Search for the cell housing the specified text and yield its (X, Y) center coordinate. 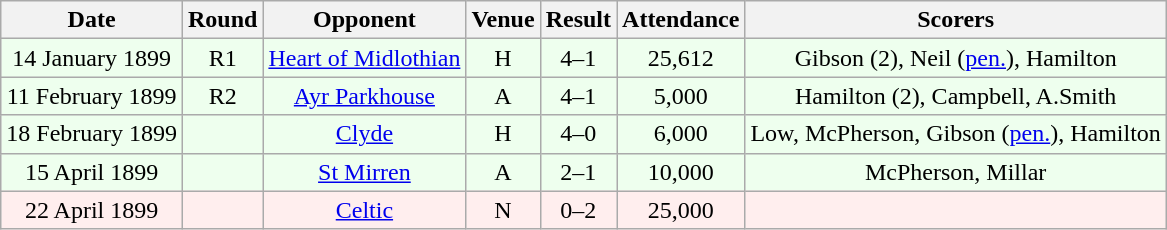
N (503, 210)
22 April 1899 (92, 210)
25,612 (681, 58)
Venue (503, 20)
Heart of Midlothian (364, 58)
25,000 (681, 210)
6,000 (681, 134)
Low, McPherson, Gibson (pen.), Hamilton (956, 134)
0–2 (578, 210)
Hamilton (2), Campbell, A.Smith (956, 96)
11 February 1899 (92, 96)
Opponent (364, 20)
4–0 (578, 134)
Round (222, 20)
Celtic (364, 210)
Scorers (956, 20)
18 February 1899 (92, 134)
5,000 (681, 96)
14 January 1899 (92, 58)
10,000 (681, 172)
Clyde (364, 134)
St Mirren (364, 172)
Gibson (2), Neil (pen.), Hamilton (956, 58)
R2 (222, 96)
2–1 (578, 172)
R1 (222, 58)
Attendance (681, 20)
Date (92, 20)
15 April 1899 (92, 172)
Ayr Parkhouse (364, 96)
McPherson, Millar (956, 172)
Result (578, 20)
